Output the (x, y) coordinate of the center of the cell containing the given text.  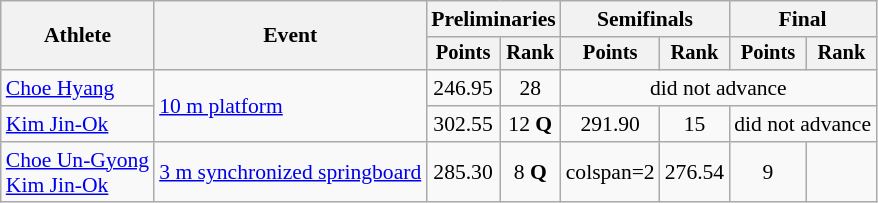
3 m synchronized springboard (290, 172)
Choe Hyang (78, 88)
9 (768, 172)
10 m platform (290, 106)
8 Q (530, 172)
15 (694, 124)
Choe Un-GyongKim Jin-Ok (78, 172)
291.90 (610, 124)
28 (530, 88)
Final (802, 19)
Kim Jin-Ok (78, 124)
Preliminaries (493, 19)
12 Q (530, 124)
Athlete (78, 36)
285.30 (463, 172)
276.54 (694, 172)
246.95 (463, 88)
Semifinals (646, 19)
colspan=2 (610, 172)
302.55 (463, 124)
Event (290, 36)
